Provide the (X, Y) coordinate of the cell's center where the given text is located.  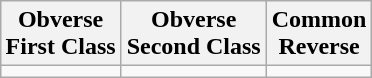
CommonReverse (319, 34)
ObverseFirst Class (60, 34)
ObverseSecond Class (194, 34)
